Pinpoint the cell where the given text exists, returning its (x, y) midpoint coordinate. 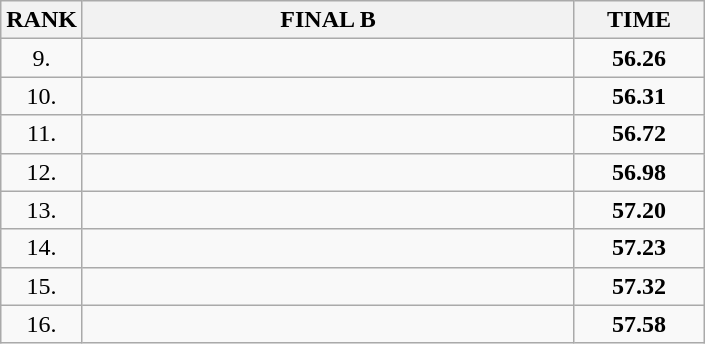
56.31 (640, 96)
10. (42, 96)
RANK (42, 20)
57.23 (640, 248)
11. (42, 134)
16. (42, 324)
TIME (640, 20)
15. (42, 286)
57.58 (640, 324)
14. (42, 248)
56.26 (640, 58)
12. (42, 172)
56.72 (640, 134)
57.20 (640, 210)
9. (42, 58)
56.98 (640, 172)
57.32 (640, 286)
13. (42, 210)
FINAL B (328, 20)
